Determine the [X, Y] coordinate at the center of the cell enclosing the given text.  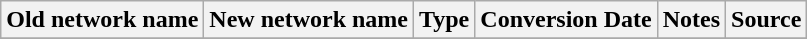
New network name [309, 20]
Source [766, 20]
Old network name [102, 20]
Notes [691, 20]
Conversion Date [566, 20]
Type [444, 20]
